Search for the cell housing the specified text and yield its (X, Y) center coordinate. 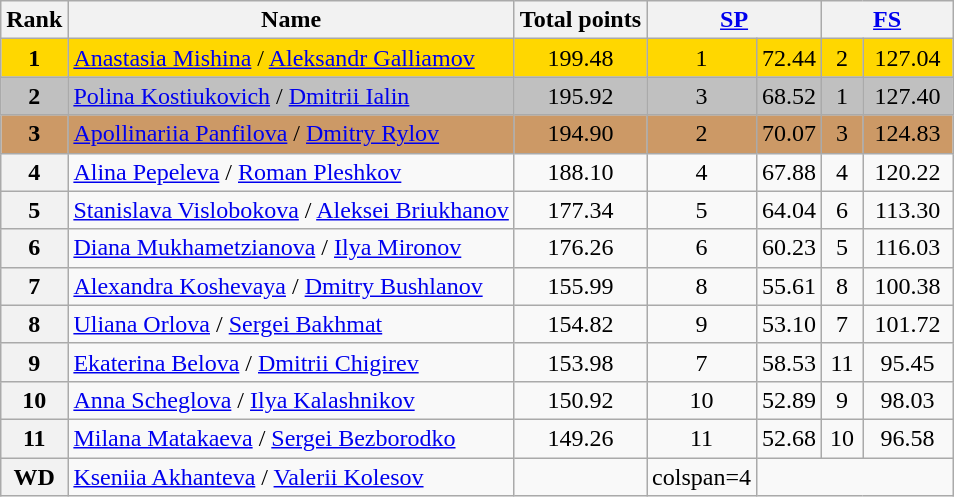
67.88 (788, 172)
177.34 (580, 210)
155.99 (580, 286)
WD (34, 477)
52.68 (788, 438)
Stanislava Vislobokova / Aleksei Briukhanov (291, 210)
100.38 (908, 286)
Diana Mukhametzianova / Ilya Mironov (291, 248)
72.44 (788, 58)
95.45 (908, 362)
58.53 (788, 362)
Rank (34, 20)
154.82 (580, 324)
SP (734, 20)
Apollinariia Panfilova / Dmitry Rylov (291, 134)
70.07 (788, 134)
Anastasia Mishina / Aleksandr Galliamov (291, 58)
176.26 (580, 248)
127.04 (908, 58)
68.52 (788, 96)
101.72 (908, 324)
Alina Pepeleva / Roman Pleshkov (291, 172)
Ekaterina Belova / Dmitrii Chigirev (291, 362)
199.48 (580, 58)
153.98 (580, 362)
120.22 (908, 172)
113.30 (908, 210)
96.58 (908, 438)
Polina Kostiukovich / Dmitrii Ialin (291, 96)
FS (888, 20)
Kseniia Akhanteva / Valerii Kolesov (291, 477)
98.03 (908, 400)
149.26 (580, 438)
52.89 (788, 400)
Milana Matakaeva / Sergei Bezborodko (291, 438)
124.83 (908, 134)
55.61 (788, 286)
colspan=4 (702, 477)
Alexandra Koshevaya / Dmitry Bushlanov (291, 286)
Uliana Orlova / Sergei Bakhmat (291, 324)
64.04 (788, 210)
Total points (580, 20)
195.92 (580, 96)
60.23 (788, 248)
53.10 (788, 324)
188.10 (580, 172)
150.92 (580, 400)
127.40 (908, 96)
116.03 (908, 248)
Name (291, 20)
Anna Scheglova / Ilya Kalashnikov (291, 400)
194.90 (580, 134)
